Search for the cell housing the specified text and yield its [X, Y] center coordinate. 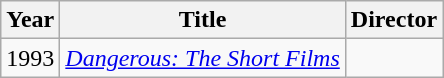
Year [30, 20]
Title [203, 20]
Director [394, 20]
1993 [30, 58]
Dangerous: The Short Films [203, 58]
